Return the (x, y) coordinate for the center point of the cell that contains the specified text.  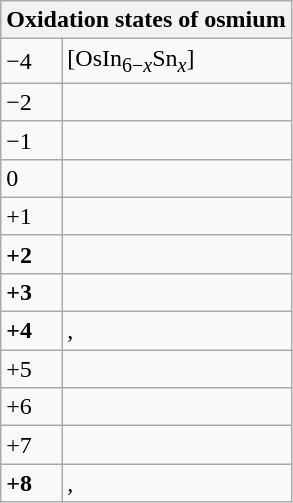
+6 (32, 407)
−4 (32, 61)
−2 (32, 102)
−1 (32, 140)
+8 (32, 483)
+4 (32, 331)
[OsIn6−xSnx] (176, 61)
Oxidation states of osmium (146, 20)
+7 (32, 445)
+2 (32, 254)
0 (32, 178)
+5 (32, 369)
+1 (32, 216)
+3 (32, 292)
